Scan for the cell matching the given text and deliver its [X, Y] coordinate at center. 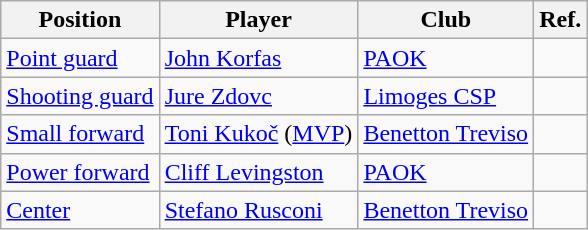
Position [80, 20]
Toni Kukoč (MVP) [258, 134]
Club [446, 20]
Center [80, 210]
Jure Zdovc [258, 96]
Limoges CSP [446, 96]
Small forward [80, 134]
Player [258, 20]
Shooting guard [80, 96]
John Korfas [258, 58]
Point guard [80, 58]
Power forward [80, 172]
Stefano Rusconi [258, 210]
Cliff Levingston [258, 172]
Ref. [560, 20]
